For the text-containing cell, return its midpoint in [x, y] coordinate format. 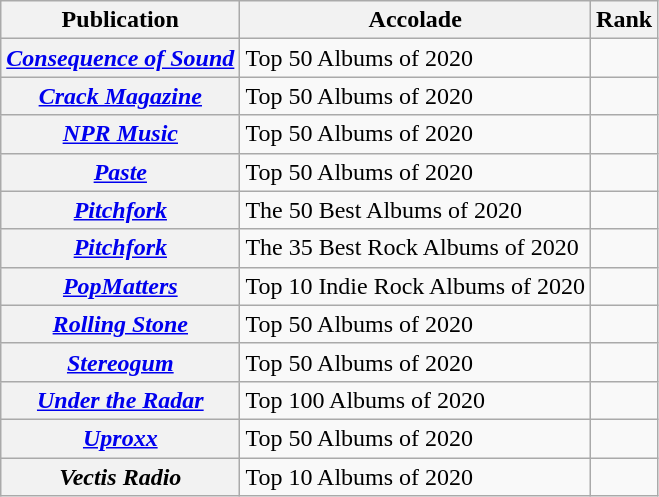
The 50 Best Albums of 2020 [416, 210]
Accolade [416, 20]
Uproxx [120, 438]
Top 10 Indie Rock Albums of 2020 [416, 286]
Top 10 Albums of 2020 [416, 477]
Vectis Radio [120, 477]
Rolling Stone [120, 324]
Paste [120, 172]
The 35 Best Rock Albums of 2020 [416, 248]
Publication [120, 20]
PopMatters [120, 286]
Top 100 Albums of 2020 [416, 400]
NPR Music [120, 134]
Crack Magazine [120, 96]
Rank [624, 20]
Consequence of Sound [120, 58]
Under the Radar [120, 400]
Stereogum [120, 362]
